Capture the cell that displays the provided text and extract its (X, Y) central coordinate. 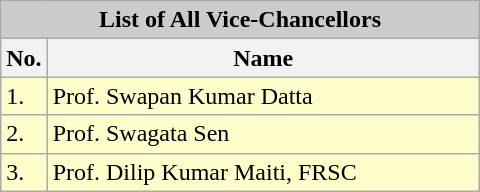
3. (24, 172)
Name (263, 58)
2. (24, 134)
Prof. Dilip Kumar Maiti, FRSC (263, 172)
Prof. Swapan Kumar Datta (263, 96)
1. (24, 96)
Prof. Swagata Sen (263, 134)
No. (24, 58)
List of All Vice-Chancellors (240, 20)
